Capture the cell that displays the provided text and extract its (x, y) central coordinate. 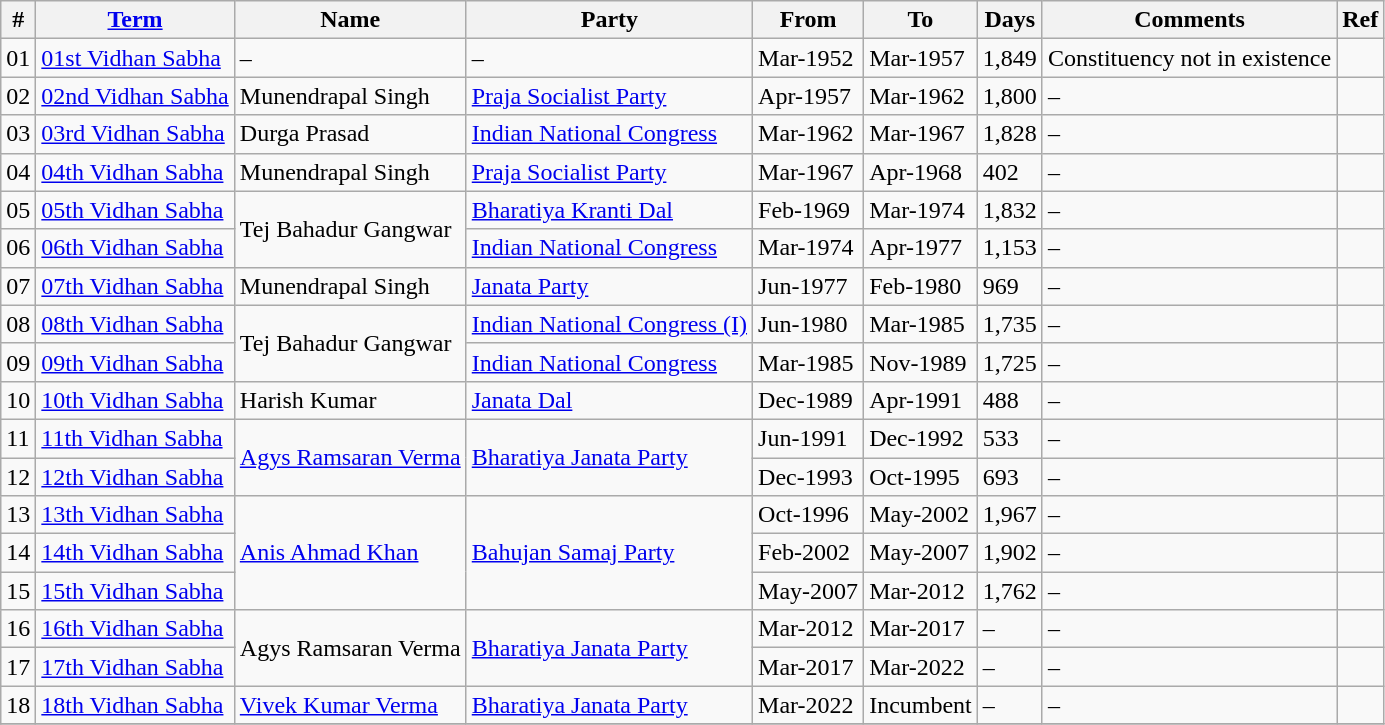
11th Vidhan Sabha (135, 438)
Jun-1991 (808, 438)
Bahujan Samaj Party (609, 553)
693 (1010, 477)
Janata Dal (609, 400)
Ref (1360, 20)
07th Vidhan Sabha (135, 286)
1,828 (1010, 134)
# (18, 20)
Anis Ahmad Khan (350, 553)
Indian National Congress (I) (609, 324)
05 (18, 210)
Bharatiya Kranti Dal (609, 210)
Feb-1980 (921, 286)
01st Vidhan Sabha (135, 58)
Durga Prasad (350, 134)
Party (609, 20)
1,762 (1010, 591)
15th Vidhan Sabha (135, 591)
04 (18, 172)
02nd Vidhan Sabha (135, 96)
08 (18, 324)
13 (18, 515)
Dec-1989 (808, 400)
Vivek Kumar Verma (350, 705)
Feb-1969 (808, 210)
18 (18, 705)
14th Vidhan Sabha (135, 553)
Dec-1993 (808, 477)
1,849 (1010, 58)
Mar-1957 (921, 58)
Nov-1989 (921, 362)
06 (18, 248)
05th Vidhan Sabha (135, 210)
Comments (1189, 20)
May-2002 (921, 515)
Name (350, 20)
04th Vidhan Sabha (135, 172)
Mar-1952 (808, 58)
14 (18, 553)
1,800 (1010, 96)
From (808, 20)
1,153 (1010, 248)
To (921, 20)
11 (18, 438)
Harish Kumar (350, 400)
402 (1010, 172)
Apr-1968 (921, 172)
06th Vidhan Sabha (135, 248)
16th Vidhan Sabha (135, 629)
Janata Party (609, 286)
12 (18, 477)
02 (18, 96)
09 (18, 362)
Days (1010, 20)
Apr-1977 (921, 248)
Constituency not in existence (1189, 58)
969 (1010, 286)
Jun-1977 (808, 286)
Feb-2002 (808, 553)
12th Vidhan Sabha (135, 477)
17 (18, 667)
Oct-1996 (808, 515)
09th Vidhan Sabha (135, 362)
533 (1010, 438)
13th Vidhan Sabha (135, 515)
Apr-1991 (921, 400)
Jun-1980 (808, 324)
Term (135, 20)
15 (18, 591)
10 (18, 400)
07 (18, 286)
1,967 (1010, 515)
18th Vidhan Sabha (135, 705)
Dec-1992 (921, 438)
488 (1010, 400)
17th Vidhan Sabha (135, 667)
08th Vidhan Sabha (135, 324)
03 (18, 134)
Oct-1995 (921, 477)
Incumbent (921, 705)
03rd Vidhan Sabha (135, 134)
Apr-1957 (808, 96)
1,832 (1010, 210)
1,725 (1010, 362)
1,735 (1010, 324)
16 (18, 629)
10th Vidhan Sabha (135, 400)
1,902 (1010, 553)
01 (18, 58)
